Detect which cell encompasses the target text, then output its (x, y) center coordinate. 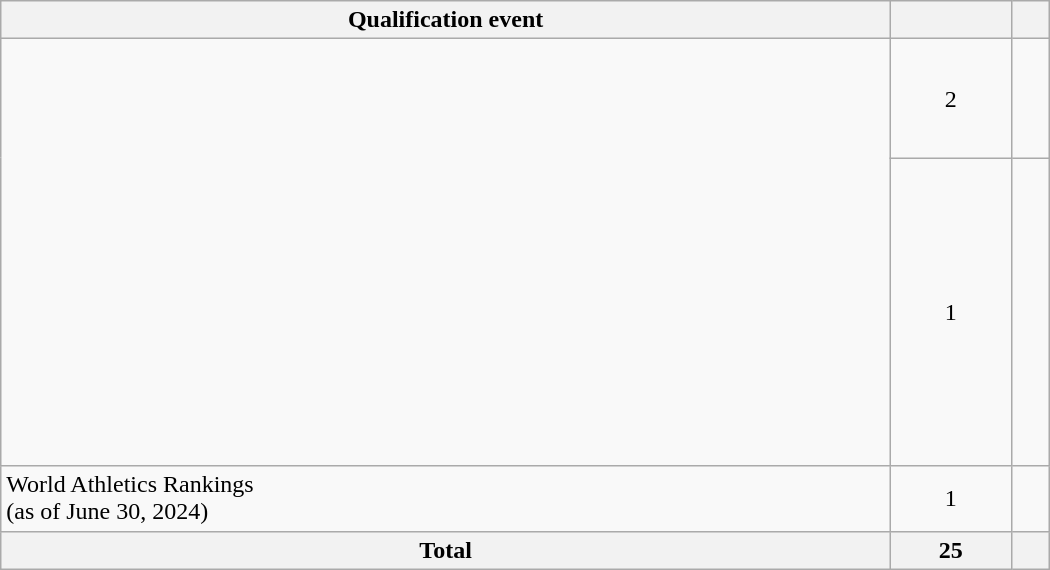
Total (446, 550)
25 (950, 550)
World Athletics Rankings(as of June 30, 2024) (446, 498)
2 (950, 98)
Qualification event (446, 20)
